Identify which cell holds the provided text, then report its [X, Y] central coordinate. 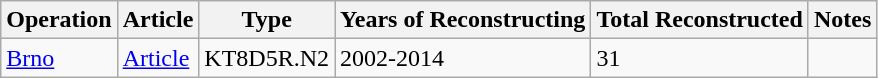
Type [267, 20]
Brno [59, 58]
Notes [842, 20]
Years of Reconstructing [463, 20]
2002-2014 [463, 58]
KT8D5R.N2 [267, 58]
Total Reconstructed [700, 20]
31 [700, 58]
Operation [59, 20]
